Locate the cell with the specified text and output its [X, Y] center coordinate. 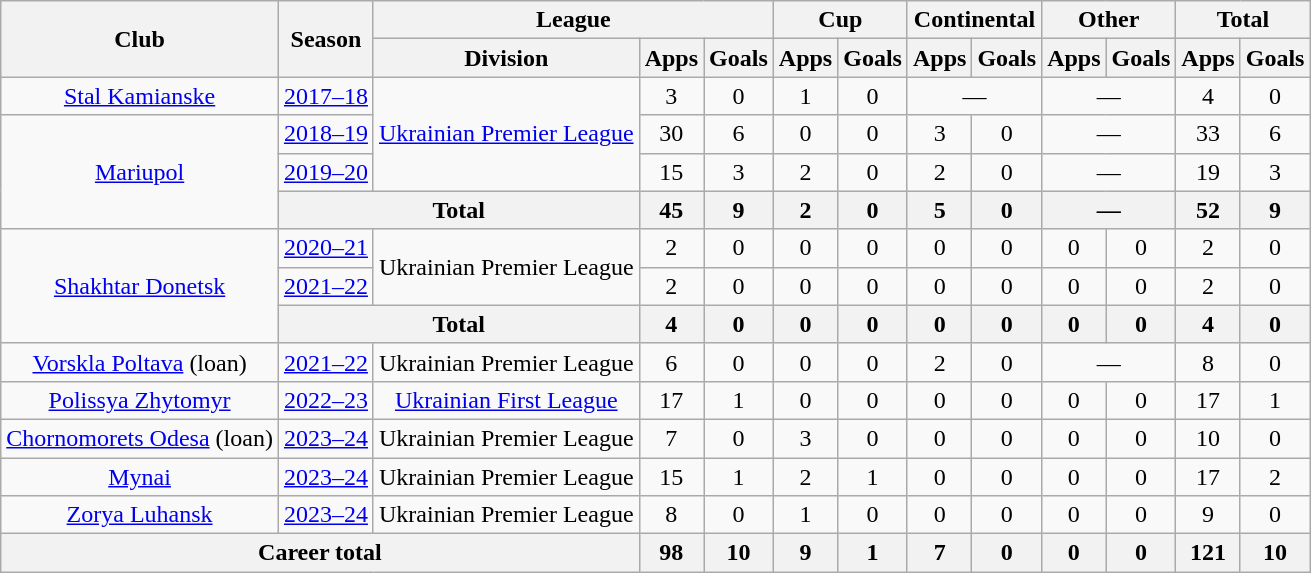
Career total [320, 553]
2022–23 [326, 400]
Mariupol [140, 172]
2019–20 [326, 172]
52 [1208, 210]
30 [671, 134]
45 [671, 210]
Other [1109, 20]
Mynai [140, 477]
Division [506, 58]
Cup [840, 20]
Continental [974, 20]
Season [326, 39]
2020–21 [326, 248]
League [573, 20]
19 [1208, 172]
121 [1208, 553]
Vorskla Poltava (loan) [140, 362]
5 [939, 210]
Club [140, 39]
Ukrainian First League [506, 400]
Chornomorets Odesa (loan) [140, 438]
98 [671, 553]
Stal Kamianske [140, 96]
Polissya Zhytomyr [140, 400]
Zorya Luhansk [140, 515]
2017–18 [326, 96]
Shakhtar Donetsk [140, 286]
33 [1208, 134]
2018–19 [326, 134]
